Detect which cell encompasses the target text, then output its [x, y] center coordinate. 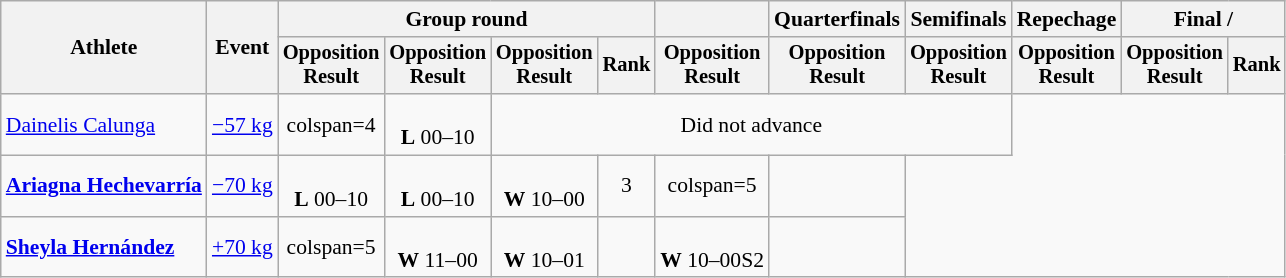
W 10–00S2 [712, 248]
+70 kg [242, 248]
Event [242, 48]
W 11–00 [438, 248]
Ariagna Hechevarría [104, 186]
−57 kg [242, 124]
Repechage [1067, 19]
Did not advance [752, 124]
W 10–01 [544, 248]
3 [627, 186]
−70 kg [242, 186]
Quarterfinals [837, 19]
Athlete [104, 48]
colspan=4 [332, 124]
Group round [466, 19]
Dainelis Calunga [104, 124]
Final / [1203, 19]
W 10–00 [544, 186]
Semifinals [958, 19]
Sheyla Hernández [104, 248]
